Locate the cell with the specified text and output its [x, y] center coordinate. 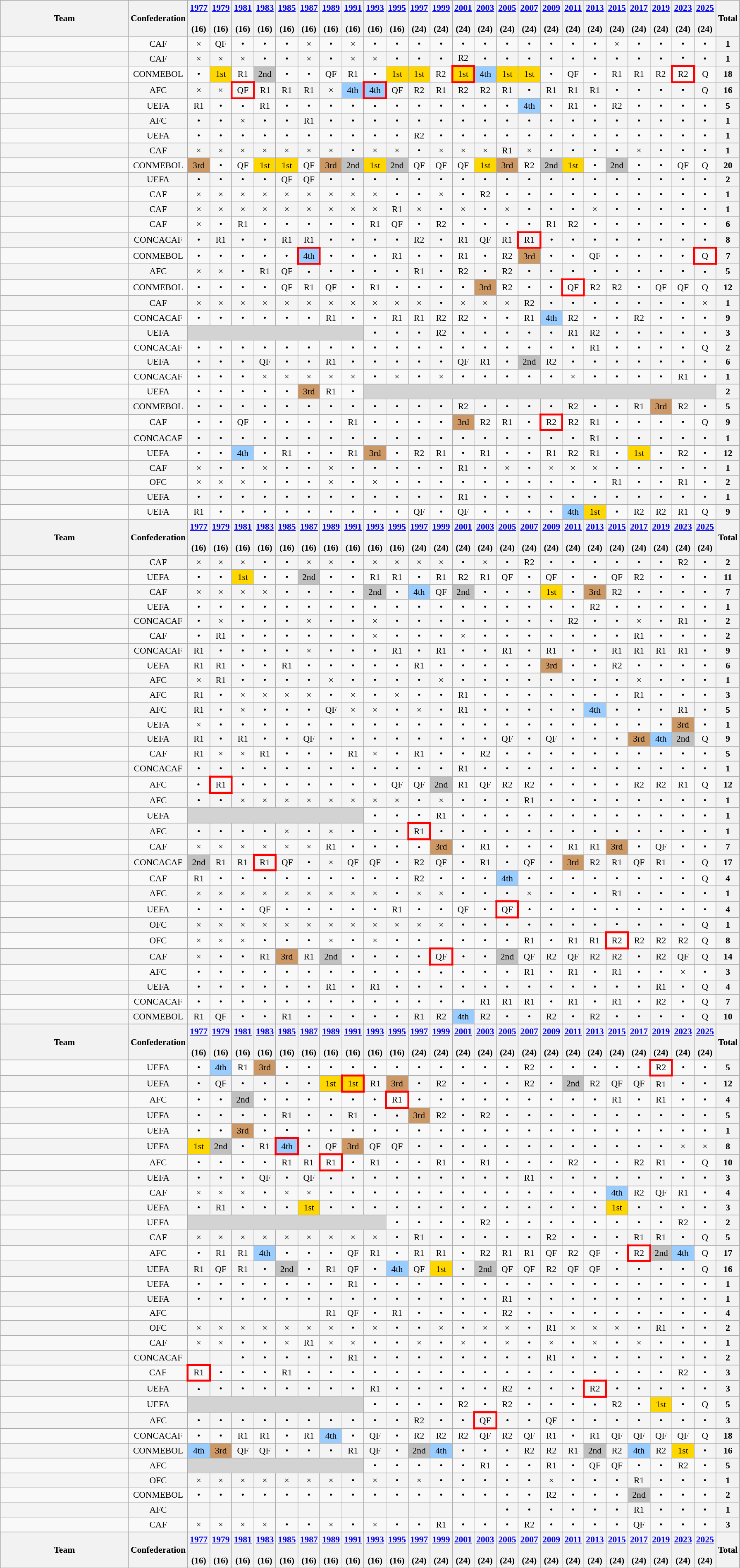
20 [728, 165]
11 [728, 578]
14 [728, 957]
